From the cell containing the given text, extract its center point as [X, Y] coordinate. 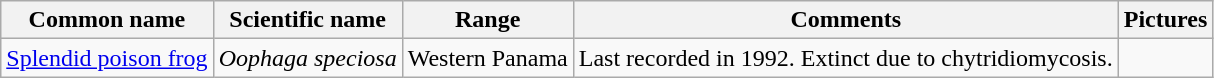
Oophaga speciosa [308, 58]
Pictures [1166, 20]
Scientific name [308, 20]
Comments [846, 20]
Splendid poison frog [107, 58]
Western Panama [488, 58]
Last recorded in 1992. Extinct due to chytridiomycosis. [846, 58]
Common name [107, 20]
Range [488, 20]
